Return the (X, Y) coordinate for the center point of the cell that contains the specified text.  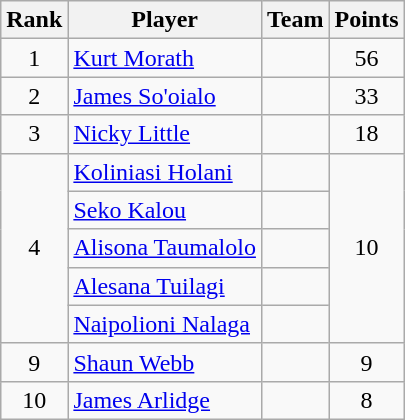
Koliniasi Holani (165, 172)
18 (366, 134)
Kurt Morath (165, 58)
Shaun Webb (165, 362)
Naipolioni Nalaga (165, 324)
56 (366, 58)
3 (34, 134)
Alesana Tuilagi (165, 286)
Rank (34, 20)
Alisona Taumalolo (165, 248)
4 (34, 248)
Player (165, 20)
1 (34, 58)
2 (34, 96)
James Arlidge (165, 400)
Points (366, 20)
Nicky Little (165, 134)
33 (366, 96)
8 (366, 400)
Team (295, 20)
Seko Kalou (165, 210)
James So'oialo (165, 96)
